Output the [x, y] coordinate of the center of the cell containing the given text.  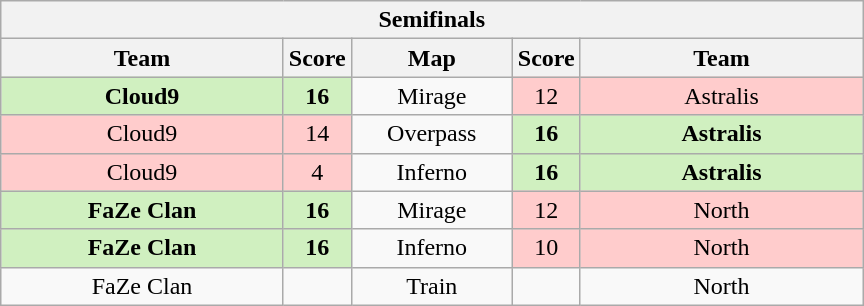
14 [317, 134]
Map [432, 58]
4 [317, 172]
Overpass [432, 134]
Train [432, 286]
10 [546, 248]
Semifinals [432, 20]
